Locate the cell with the specified text and output its [X, Y] center coordinate. 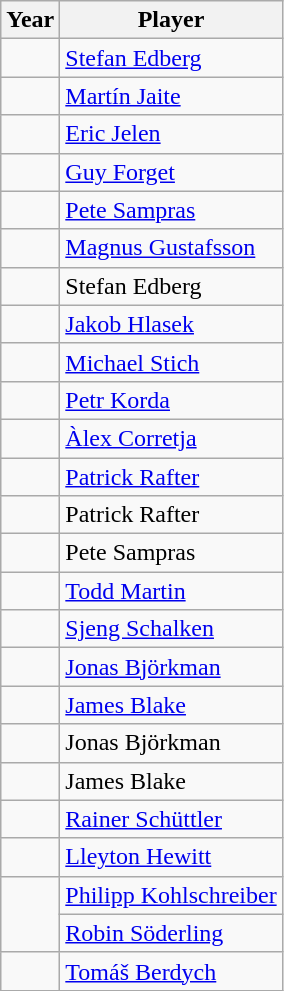
Guy Forget [171, 172]
Tomáš Berdych [171, 971]
Àlex Corretja [171, 438]
Jakob Hlasek [171, 324]
Rainer Schüttler [171, 819]
Magnus Gustafsson [171, 248]
Philipp Kohlschreiber [171, 895]
Lleyton Hewitt [171, 857]
Petr Korda [171, 400]
Player [171, 20]
Year [30, 20]
Martín Jaite [171, 96]
Eric Jelen [171, 134]
Michael Stich [171, 362]
Todd Martin [171, 591]
Robin Söderling [171, 933]
Sjeng Schalken [171, 629]
